Detect which cell encompasses the target text, then output its (X, Y) center coordinate. 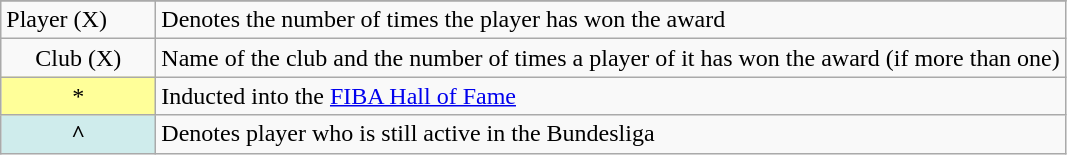
Club (X) (78, 58)
Denotes player who is still active in the Bundesliga (610, 134)
* (78, 96)
^ (78, 134)
Name of the club and the number of times a player of it has won the award (if more than one) (610, 58)
Inducted into the FIBA Hall of Fame (610, 96)
Player (X) (78, 20)
Denotes the number of times the player has won the award (610, 20)
